Determine the (x, y) coordinate at the center of the cell enclosing the given text.  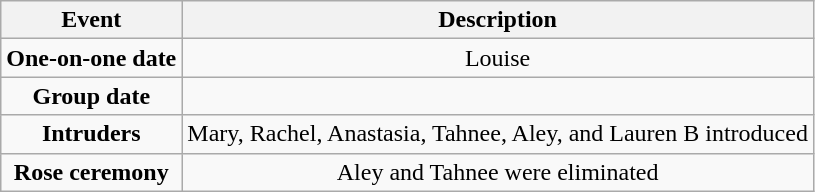
Mary, Rachel, Anastasia, Tahnee, Aley, and Lauren B introduced (498, 134)
Intruders (92, 134)
Rose ceremony (92, 172)
Aley and Tahnee were eliminated (498, 172)
Event (92, 20)
One-on-one date (92, 58)
Description (498, 20)
Louise (498, 58)
Group date (92, 96)
